Capture the cell that displays the provided text and extract its [X, Y] central coordinate. 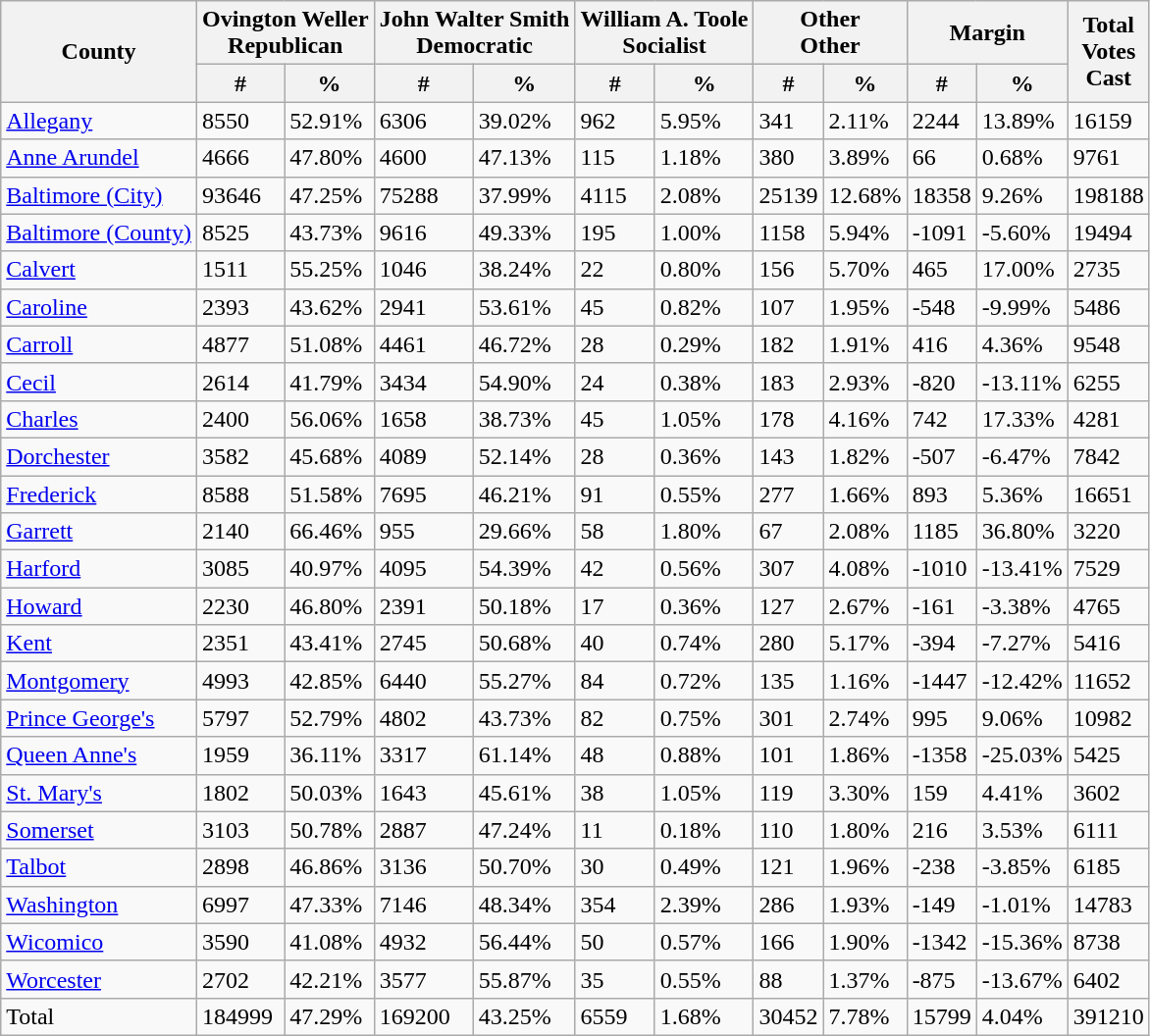
110 [789, 830]
121 [789, 867]
280 [789, 644]
47.13% [524, 158]
3590 [239, 942]
48.34% [524, 905]
12.68% [865, 195]
55.87% [524, 979]
-5.60% [1022, 233]
-3.85% [1022, 867]
5.95% [705, 121]
0.57% [705, 942]
3.53% [1022, 830]
0.75% [705, 718]
6440 [424, 681]
-25.03% [1022, 755]
1185 [942, 532]
7842 [1109, 456]
52.14% [524, 456]
0.38% [705, 382]
8550 [239, 121]
-149 [942, 905]
7146 [424, 905]
Cecil [99, 382]
Anne Arundel [99, 158]
55.27% [524, 681]
2230 [239, 606]
9761 [1109, 158]
-238 [942, 867]
3.89% [865, 158]
Dorchester [99, 456]
1.95% [865, 307]
3103 [239, 830]
135 [789, 681]
0.88% [705, 755]
5.94% [865, 233]
107 [789, 307]
50.78% [330, 830]
6185 [1109, 867]
-394 [942, 644]
6559 [614, 1016]
4765 [1109, 606]
1.37% [865, 979]
169200 [424, 1016]
0.18% [705, 830]
1643 [424, 793]
88 [789, 979]
58 [614, 532]
66.46% [330, 532]
216 [942, 830]
39.02% [524, 121]
0.68% [1022, 158]
286 [789, 905]
6997 [239, 905]
127 [789, 606]
277 [789, 493]
5425 [1109, 755]
1.16% [865, 681]
51.08% [330, 344]
48 [614, 755]
0.29% [705, 344]
91 [614, 493]
182 [789, 344]
3577 [424, 979]
4993 [239, 681]
4666 [239, 158]
22 [614, 270]
3.30% [865, 793]
301 [789, 718]
5.36% [1022, 493]
47.29% [330, 1016]
John Walter SmithDemocratic [475, 33]
-1.01% [1022, 905]
198188 [1109, 195]
1046 [424, 270]
5416 [1109, 644]
-1091 [942, 233]
52.79% [330, 718]
14783 [1109, 905]
-13.41% [1022, 569]
50.68% [524, 644]
1.00% [705, 233]
38.73% [524, 419]
4115 [614, 195]
1.66% [865, 493]
6402 [1109, 979]
Caroline [99, 307]
43.41% [330, 644]
50.18% [524, 606]
1511 [239, 270]
36.11% [330, 755]
2140 [239, 532]
Somerset [99, 830]
Washington [99, 905]
101 [789, 755]
47.25% [330, 195]
4877 [239, 344]
1.18% [705, 158]
25139 [789, 195]
143 [789, 456]
-15.36% [1022, 942]
10982 [1109, 718]
4461 [424, 344]
2887 [424, 830]
-1358 [942, 755]
-548 [942, 307]
-6.47% [1022, 456]
Baltimore (County) [99, 233]
3136 [424, 867]
3582 [239, 456]
50.70% [524, 867]
50.03% [330, 793]
46.80% [330, 606]
4.36% [1022, 344]
-7.27% [1022, 644]
37.99% [524, 195]
-13.67% [1022, 979]
-820 [942, 382]
1.82% [865, 456]
1.90% [865, 942]
Talbot [99, 867]
341 [789, 121]
40 [614, 644]
1802 [239, 793]
7.78% [865, 1016]
2941 [424, 307]
84 [614, 681]
4802 [424, 718]
4089 [424, 456]
955 [424, 532]
46.21% [524, 493]
6111 [1109, 830]
50 [614, 942]
-3.38% [1022, 606]
53.61% [524, 307]
1.68% [705, 1016]
38.24% [524, 270]
416 [942, 344]
1158 [789, 233]
9616 [424, 233]
0.49% [705, 867]
1.86% [865, 755]
4932 [424, 942]
Total [99, 1016]
-12.42% [1022, 681]
54.39% [524, 569]
9.06% [1022, 718]
465 [942, 270]
William A. TooleSocialist [664, 33]
4.08% [865, 569]
1.91% [865, 344]
County [99, 51]
2393 [239, 307]
3434 [424, 382]
742 [942, 419]
47.33% [330, 905]
7529 [1109, 569]
29.66% [524, 532]
4.04% [1022, 1016]
-875 [942, 979]
6255 [1109, 382]
3317 [424, 755]
2400 [239, 419]
159 [942, 793]
2.11% [865, 121]
11652 [1109, 681]
995 [942, 718]
36.80% [1022, 532]
8588 [239, 493]
178 [789, 419]
2.67% [865, 606]
-1010 [942, 569]
2391 [424, 606]
56.06% [330, 419]
3085 [239, 569]
391210 [1109, 1016]
5.17% [865, 644]
54.90% [524, 382]
3220 [1109, 532]
184999 [239, 1016]
Worcester [99, 979]
8525 [239, 233]
0.72% [705, 681]
24 [614, 382]
2745 [424, 644]
49.33% [524, 233]
0.74% [705, 644]
82 [614, 718]
2702 [239, 979]
5.70% [865, 270]
16159 [1109, 121]
Allegany [99, 121]
195 [614, 233]
46.72% [524, 344]
1959 [239, 755]
42 [614, 569]
-1342 [942, 942]
Margin [987, 33]
Calvert [99, 270]
8738 [1109, 942]
43.25% [524, 1016]
11 [614, 830]
-507 [942, 456]
18358 [942, 195]
TotalVotesCast [1109, 51]
66 [942, 158]
47.80% [330, 158]
17.00% [1022, 270]
40.97% [330, 569]
2351 [239, 644]
Queen Anne's [99, 755]
Howard [99, 606]
Garrett [99, 532]
-161 [942, 606]
962 [614, 121]
45.68% [330, 456]
0.56% [705, 569]
15799 [942, 1016]
3602 [1109, 793]
1.93% [865, 905]
Charles [99, 419]
893 [942, 493]
Ovington WellerRepublican [285, 33]
354 [614, 905]
Carroll [99, 344]
67 [789, 532]
41.79% [330, 382]
307 [789, 569]
380 [789, 158]
6306 [424, 121]
0.82% [705, 307]
183 [789, 382]
2.39% [705, 905]
51.58% [330, 493]
156 [789, 270]
19494 [1109, 233]
Kent [99, 644]
2244 [942, 121]
0.80% [705, 270]
119 [789, 793]
52.91% [330, 121]
4.41% [1022, 793]
2614 [239, 382]
7695 [424, 493]
2898 [239, 867]
61.14% [524, 755]
55.25% [330, 270]
-13.11% [1022, 382]
30 [614, 867]
17 [614, 606]
Harford [99, 569]
13.89% [1022, 121]
41.08% [330, 942]
St. Mary's [99, 793]
Prince George's [99, 718]
4600 [424, 158]
Wicomico [99, 942]
166 [789, 942]
93646 [239, 195]
Montgomery [99, 681]
75288 [424, 195]
56.44% [524, 942]
2.74% [865, 718]
35 [614, 979]
1.96% [865, 867]
115 [614, 158]
43.62% [330, 307]
16651 [1109, 493]
Baltimore (City) [99, 195]
9548 [1109, 344]
-1447 [942, 681]
47.24% [524, 830]
Frederick [99, 493]
5797 [239, 718]
30452 [789, 1016]
42.21% [330, 979]
17.33% [1022, 419]
38 [614, 793]
46.86% [330, 867]
4281 [1109, 419]
OtherOther [830, 33]
4095 [424, 569]
4.16% [865, 419]
2.93% [865, 382]
45.61% [524, 793]
-9.99% [1022, 307]
5486 [1109, 307]
42.85% [330, 681]
9.26% [1022, 195]
1658 [424, 419]
2735 [1109, 270]
